Identify which cell holds the provided text, then report its (X, Y) central coordinate. 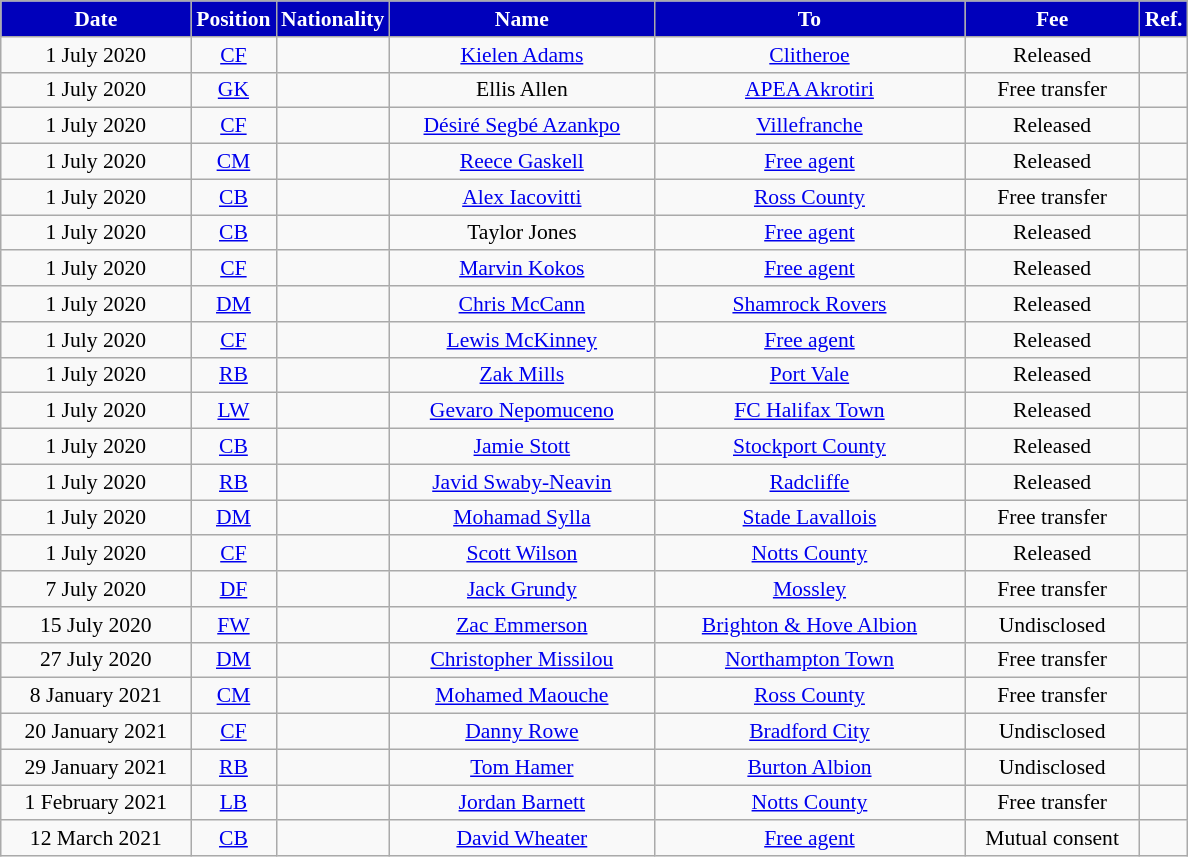
12 March 2021 (96, 839)
Shamrock Rovers (809, 304)
Mohamad Sylla (522, 518)
20 January 2021 (96, 732)
DF (234, 589)
8 January 2021 (96, 696)
Fee (1052, 19)
Reece Gaskell (522, 162)
Nationality (332, 19)
Chris McCann (522, 304)
1 February 2021 (96, 803)
Clitheroe (809, 55)
Lewis McKinney (522, 340)
Christopher Missilou (522, 660)
27 July 2020 (96, 660)
Kielen Adams (522, 55)
Northampton Town (809, 660)
GK (234, 90)
Mossley (809, 589)
Burton Albion (809, 767)
Villefranche (809, 126)
Mutual consent (1052, 839)
Danny Rowe (522, 732)
FW (234, 625)
Ellis Allen (522, 90)
15 July 2020 (96, 625)
Port Vale (809, 375)
Jordan Barnett (522, 803)
Zac Emmerson (522, 625)
David Wheater (522, 839)
LW (234, 411)
Scott Wilson (522, 554)
Taylor Jones (522, 233)
Alex Iacovitti (522, 197)
Gevaro Nepomuceno (522, 411)
Stockport County (809, 447)
Zak Mills (522, 375)
Marvin Kokos (522, 269)
Date (96, 19)
7 July 2020 (96, 589)
Javid Swaby-Neavin (522, 482)
Name (522, 19)
FC Halifax Town (809, 411)
Tom Hamer (522, 767)
Désiré Segbé Azankpo (522, 126)
LB (234, 803)
Jamie Stott (522, 447)
Radcliffe (809, 482)
APEA Akrotiri (809, 90)
Position (234, 19)
Mohamed Maouche (522, 696)
Ref. (1164, 19)
Bradford City (809, 732)
Jack Grundy (522, 589)
Stade Lavallois (809, 518)
To (809, 19)
29 January 2021 (96, 767)
Brighton & Hove Albion (809, 625)
